Detect which cell encompasses the target text, then output its (x, y) center coordinate. 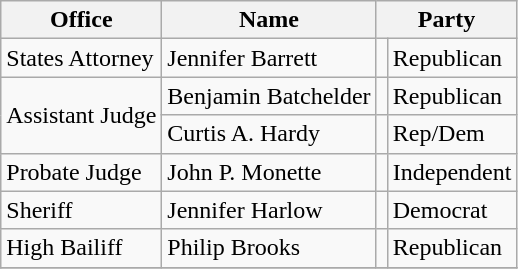
Jennifer Barrett (269, 58)
Curtis A. Hardy (269, 134)
Independent (452, 172)
John P. Monette (269, 172)
Probate Judge (82, 172)
Democrat (452, 210)
Philip Brooks (269, 248)
Rep/Dem (452, 134)
Jennifer Harlow (269, 210)
Sheriff (82, 210)
Office (82, 20)
High Bailiff (82, 248)
Benjamin Batchelder (269, 96)
Assistant Judge (82, 115)
Party (446, 20)
Name (269, 20)
States Attorney (82, 58)
